Detect which cell encompasses the target text, then output its (X, Y) center coordinate. 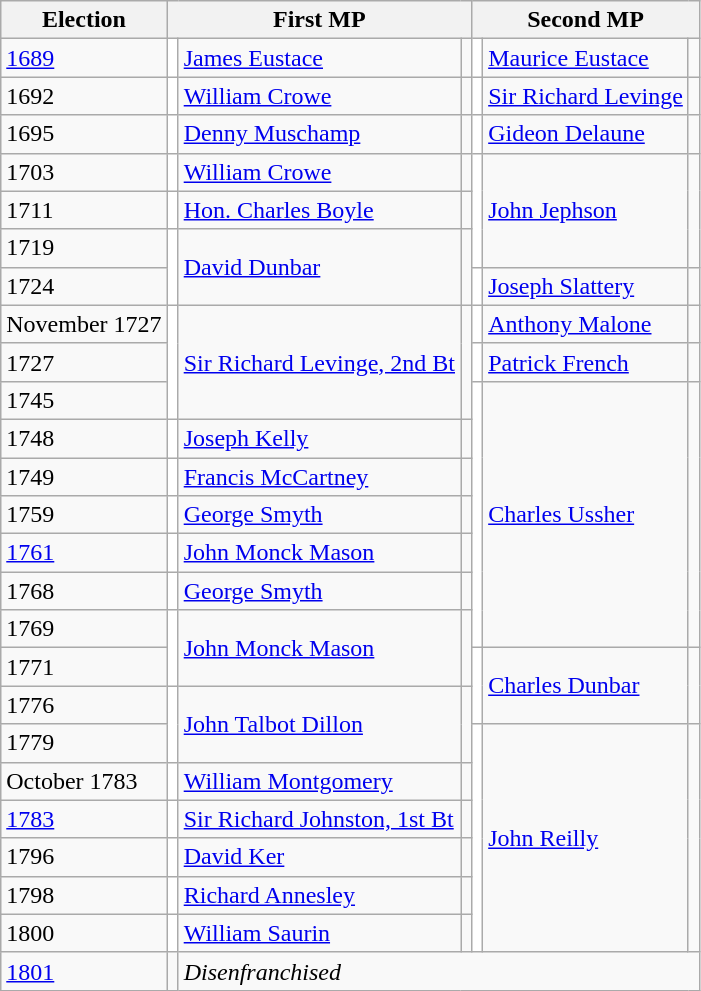
1727 (84, 362)
1759 (84, 515)
1776 (84, 705)
1692 (84, 96)
John Reilly (586, 838)
1771 (84, 667)
October 1783 (84, 781)
Disenfranchised (438, 971)
1719 (84, 248)
James Eustace (319, 58)
1783 (84, 819)
Charles Dunbar (586, 686)
John Talbot Dillon (319, 724)
Patrick French (586, 362)
November 1727 (84, 324)
John Jephson (586, 210)
Sir Richard Johnston, 1st Bt (319, 819)
Joseph Kelly (319, 438)
Denny Muschamp (319, 134)
1769 (84, 629)
1801 (84, 971)
Sir Richard Levinge (586, 96)
1800 (84, 933)
Charles Ussher (586, 514)
William Montgomery (319, 781)
1779 (84, 743)
1796 (84, 857)
1761 (84, 553)
David Ker (319, 857)
1749 (84, 477)
1748 (84, 438)
1745 (84, 400)
Hon. Charles Boyle (319, 210)
1703 (84, 172)
Richard Annesley (319, 895)
Gideon Delaune (586, 134)
First MP (319, 20)
Election (84, 20)
Francis McCartney (319, 477)
Maurice Eustace (586, 58)
William Saurin (319, 933)
1711 (84, 210)
1724 (84, 286)
Joseph Slattery (586, 286)
David Dunbar (319, 267)
Anthony Malone (586, 324)
1695 (84, 134)
1689 (84, 58)
1798 (84, 895)
Sir Richard Levinge, 2nd Bt (319, 362)
Second MP (586, 20)
1768 (84, 591)
